Return the (x, y) coordinate for the center point of the cell that contains the specified text.  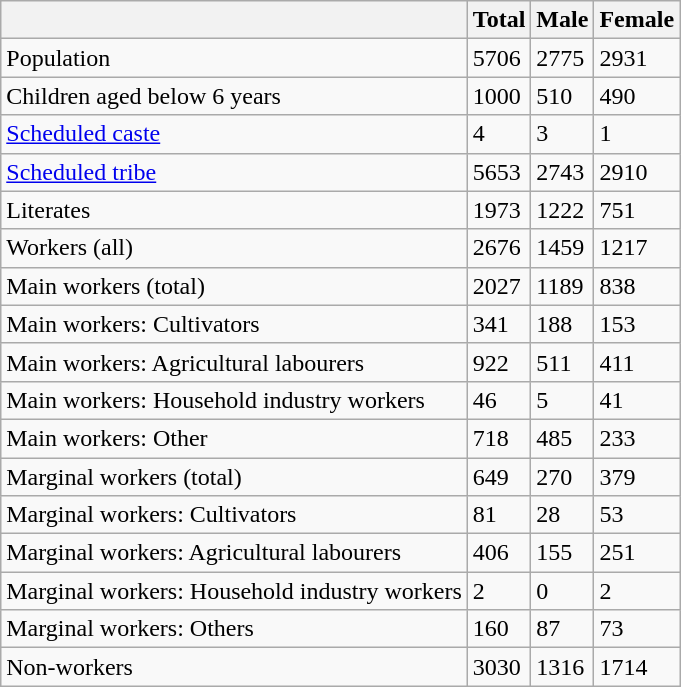
Marginal workers: Household industry workers (234, 591)
1714 (637, 667)
Children aged below 6 years (234, 96)
0 (562, 591)
Marginal workers: Agricultural labourers (234, 553)
Main workers (total) (234, 286)
Scheduled tribe (234, 172)
Literates (234, 210)
2775 (562, 58)
5653 (499, 172)
5706 (499, 58)
4 (499, 134)
406 (499, 553)
2027 (499, 286)
Main workers: Other (234, 438)
Female (637, 20)
46 (499, 400)
155 (562, 553)
2910 (637, 172)
2676 (499, 248)
Non-workers (234, 667)
Main workers: Agricultural labourers (234, 362)
153 (637, 324)
Main workers: Household industry workers (234, 400)
251 (637, 553)
53 (637, 515)
Marginal workers: Others (234, 629)
41 (637, 400)
490 (637, 96)
510 (562, 96)
Workers (all) (234, 248)
1 (637, 134)
188 (562, 324)
2931 (637, 58)
2743 (562, 172)
1973 (499, 210)
81 (499, 515)
3 (562, 134)
73 (637, 629)
411 (637, 362)
379 (637, 477)
341 (499, 324)
Scheduled caste (234, 134)
28 (562, 515)
233 (637, 438)
160 (499, 629)
Male (562, 20)
3030 (499, 667)
1217 (637, 248)
751 (637, 210)
649 (499, 477)
Marginal workers (total) (234, 477)
1000 (499, 96)
Total (499, 20)
511 (562, 362)
485 (562, 438)
838 (637, 286)
Population (234, 58)
87 (562, 629)
Main workers: Cultivators (234, 324)
922 (499, 362)
Marginal workers: Cultivators (234, 515)
270 (562, 477)
718 (499, 438)
1459 (562, 248)
1316 (562, 667)
1222 (562, 210)
1189 (562, 286)
5 (562, 400)
